Search for the cell housing the specified text and yield its [x, y] center coordinate. 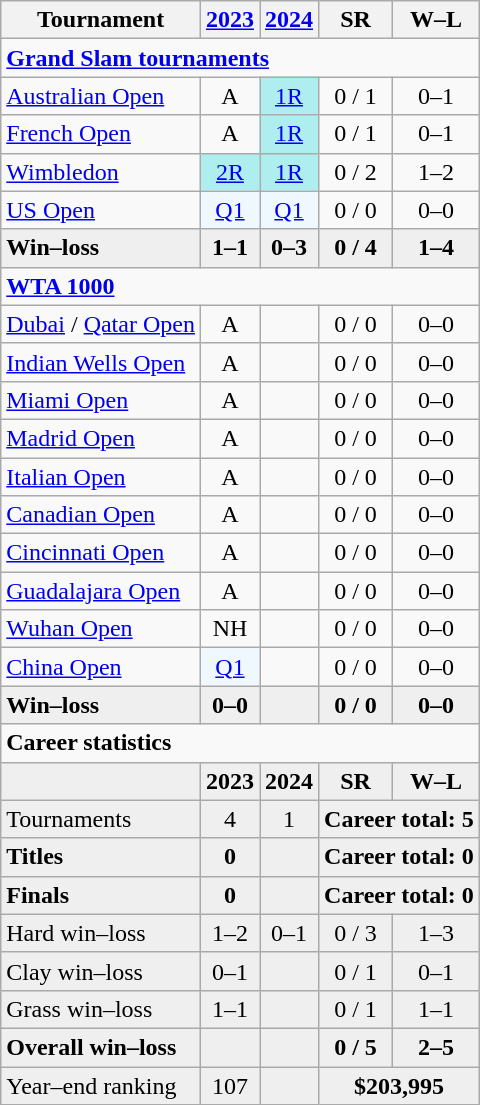
1 [290, 819]
107 [230, 1085]
Grass win–loss [101, 1009]
Grand Slam tournaments [240, 58]
Finals [101, 895]
US Open [101, 210]
Madrid Open [101, 438]
Australian Open [101, 96]
WTA 1000 [240, 286]
0 / 2 [356, 172]
NH [230, 629]
Wimbledon [101, 172]
Dubai / Qatar Open [101, 324]
2R [230, 172]
4 [230, 819]
Overall win–loss [101, 1047]
$203,995 [400, 1085]
Tournaments [101, 819]
Wuhan Open [101, 629]
Tournament [101, 20]
China Open [101, 667]
0 / 5 [356, 1047]
Career statistics [240, 743]
Indian Wells Open [101, 362]
Clay win–loss [101, 971]
French Open [101, 134]
0 / 3 [356, 933]
1–4 [436, 248]
Hard win–loss [101, 933]
Titles [101, 857]
2–5 [436, 1047]
0 / 4 [356, 248]
Miami Open [101, 400]
Cincinnati Open [101, 553]
1–3 [436, 933]
Canadian Open [101, 515]
Year–end ranking [101, 1085]
0–3 [290, 248]
Career total: 5 [400, 819]
Italian Open [101, 477]
Guadalajara Open [101, 591]
